Output the (x, y) coordinate of the center of the cell containing the given text.  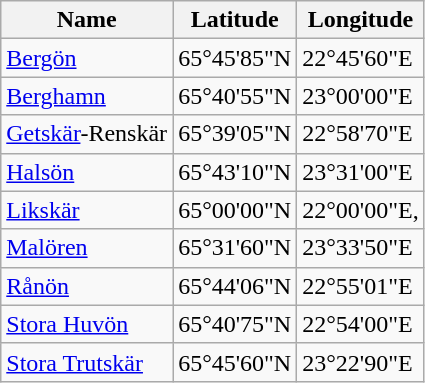
Stora Huvön (87, 324)
65°39'05"N (235, 134)
Bergön (87, 58)
23°22'90"E (360, 362)
23°33'50"E (360, 248)
22°55'01"E (360, 286)
Latitude (235, 20)
65°44'06"N (235, 286)
Likskär (87, 210)
23°31'00"E (360, 172)
65°45'85"N (235, 58)
Berghamn (87, 96)
65°45'60"N (235, 362)
Malören (87, 248)
Rånön (87, 286)
22°54'00"E (360, 324)
Longitude (360, 20)
Halsön (87, 172)
23°00'00"E (360, 96)
65°40'55"N (235, 96)
22°45'60"E (360, 58)
65°31'60"N (235, 248)
65°40'75"N (235, 324)
Stora Trutskär (87, 362)
65°00'00"N (235, 210)
22°58'70"E (360, 134)
22°00'00"E, (360, 210)
65°43'10"N (235, 172)
Name (87, 20)
Getskär-Renskär (87, 134)
